Capture the cell that displays the provided text and extract its [X, Y] central coordinate. 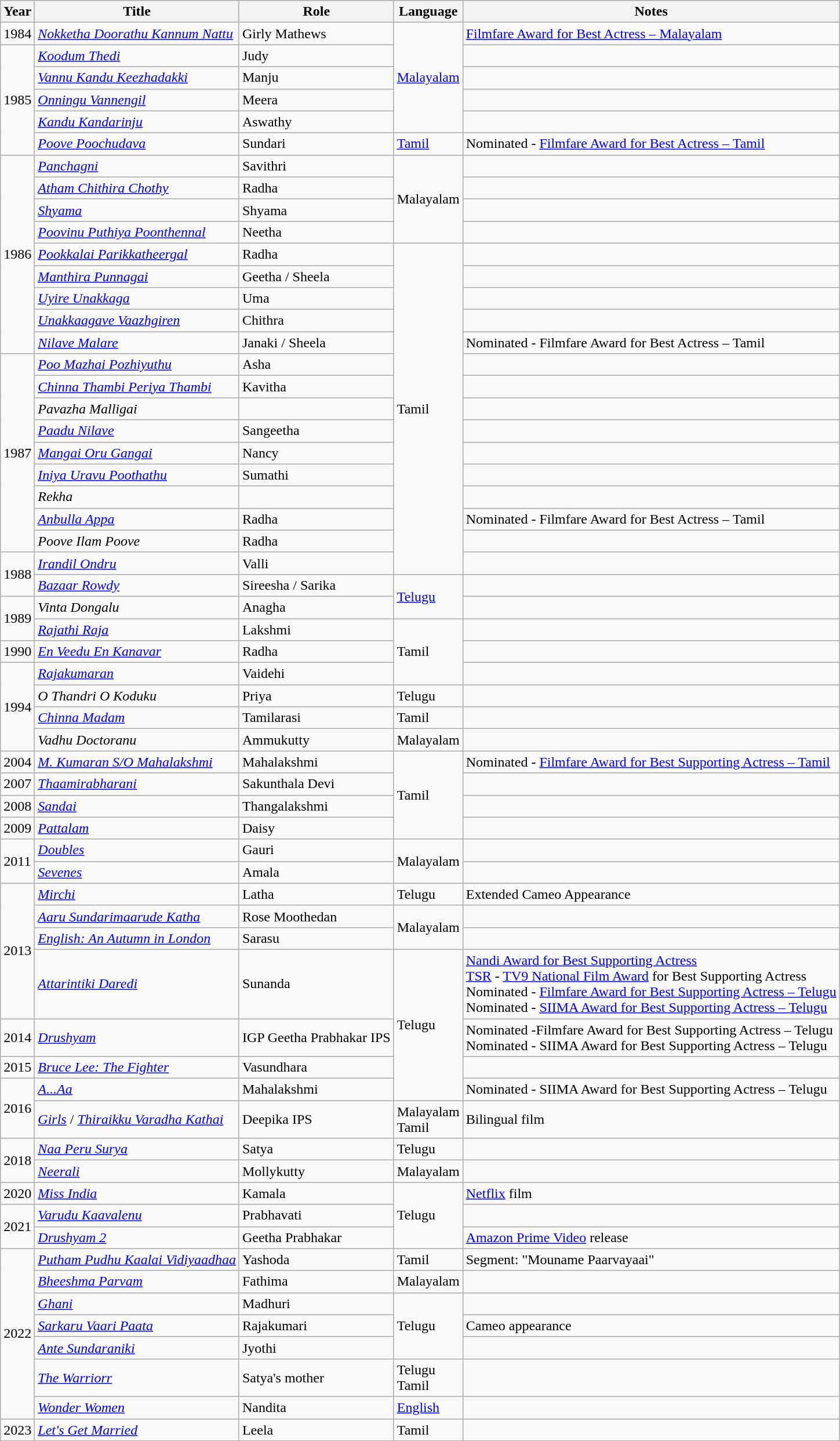
Pattalam [137, 828]
Uma [317, 299]
Satya [317, 1149]
Yashoda [317, 1259]
1994 [17, 707]
Mangai Oru Gangai [137, 453]
Chithra [317, 321]
Nokketha Doorathu Kannum Nattu [137, 34]
Rekha [137, 497]
Iniya Uravu Poothathu [137, 475]
Fathima [317, 1282]
Vadhu Doctoranu [137, 740]
1984 [17, 34]
Bheeshma Parvam [137, 1282]
Neetha [317, 232]
Ammukutty [317, 740]
Rajathi Raja [137, 629]
Girls / Thiraikku Varadha Kathai [137, 1119]
Poove Poochudava [137, 144]
2007 [17, 784]
Onningu Vannengil [137, 100]
Sevenes [137, 872]
M. Kumaran S/O Mahalakshmi [137, 762]
Mollykutty [317, 1171]
Putham Pudhu Kaalai Vidiyaadhaa [137, 1259]
Wonder Women [137, 1407]
O Thandri O Koduku [137, 696]
Netflix film [651, 1193]
Ghani [137, 1304]
Drushyam [137, 1037]
Miss India [137, 1193]
Kandu Kandarinju [137, 122]
Sireesha / Sarika [317, 585]
Thangalakshmi [317, 806]
Vaidehi [317, 674]
Nilave Malare [137, 343]
Nominated - SIIMA Award for Best Supporting Actress – Telugu [651, 1090]
Satya's mother [317, 1378]
Amala [317, 872]
Mirchi [137, 894]
Extended Cameo Appearance [651, 894]
Varudu Kaavalenu [137, 1215]
Priya [317, 696]
Anbulla Appa [137, 519]
Geetha Prabhakar [317, 1237]
Irandil Ondru [137, 563]
Thaamirabharani [137, 784]
Nominated - Filmfare Award for Best Supporting Actress – Tamil [651, 762]
Amazon Prime Video release [651, 1237]
Attarintiki Daredi [137, 983]
English: An Autumn in London [137, 938]
Pavazha Malligai [137, 409]
Naa Peru Surya [137, 1149]
Nancy [317, 453]
Segment: "Mouname Paarvayaai" [651, 1259]
Gauri [317, 850]
2018 [17, 1160]
Rajakumari [317, 1326]
Bruce Lee: The Fighter [137, 1068]
1987 [17, 453]
Sunanda [317, 983]
Leela [317, 1429]
Pookkalai Parikkatheergal [137, 254]
Sumathi [317, 475]
Tamilarasi [317, 718]
Sarasu [317, 938]
Vasundhara [317, 1068]
Bazaar Rowdy [137, 585]
The Warriorr [137, 1378]
Vinta Dongalu [137, 607]
Janaki / Sheela [317, 343]
Aswathy [317, 122]
Poove Ilam Poove [137, 541]
Cameo appearance [651, 1326]
Manju [317, 78]
Sangeetha [317, 431]
2008 [17, 806]
2020 [17, 1193]
Madhuri [317, 1304]
Sakunthala Devi [317, 784]
Notes [651, 12]
Chinna Madam [137, 718]
Poovinu Puthiya Poonthennal [137, 232]
2015 [17, 1068]
Filmfare Award for Best Actress – Malayalam [651, 34]
Judy [317, 56]
Let's Get Married [137, 1429]
Deepika IPS [317, 1119]
1990 [17, 652]
Paadu Nilave [137, 431]
2016 [17, 1109]
Drushyam 2 [137, 1237]
2013 [17, 951]
Lakshmi [317, 629]
Sundari [317, 144]
Nominated -Filmfare Award for Best Supporting Actress – TeluguNominated - SIIMA Award for Best Supporting Actress – Telugu [651, 1037]
Year [17, 12]
Meera [317, 100]
Poo Mazhai Pozhiyuthu [137, 365]
Kavitha [317, 387]
Title [137, 12]
Kamala [317, 1193]
2009 [17, 828]
Jyothi [317, 1348]
1986 [17, 254]
1985 [17, 100]
2004 [17, 762]
Valli [317, 563]
Vannu Kandu Keezhadakki [137, 78]
En Veedu En Kanavar [137, 652]
MalayalamTamil [428, 1119]
TeluguTamil [428, 1378]
Rose Moothedan [317, 916]
Chinna Thambi Periya Thambi [137, 387]
2011 [17, 861]
A...Aa [137, 1090]
Geetha / Sheela [317, 277]
English [428, 1407]
Language [428, 12]
Nandita [317, 1407]
Panchagni [137, 166]
Daisy [317, 828]
2021 [17, 1226]
Ante Sundaraniki [137, 1348]
Neerali [137, 1171]
Manthira Punnagai [137, 277]
Doubles [137, 850]
Uyire Unakkaga [137, 299]
Aaru Sundarimaarude Katha [137, 916]
Atham Chithira Chothy [137, 188]
Role [317, 12]
2023 [17, 1429]
Bilingual film [651, 1119]
Sandai [137, 806]
1989 [17, 618]
Sarkaru Vaari Paata [137, 1326]
2014 [17, 1037]
Koodum Thedi [137, 56]
IGP Geetha Prabhakar IPS [317, 1037]
Savithri [317, 166]
Anagha [317, 607]
2022 [17, 1334]
Unakkaagave Vaazhgiren [137, 321]
1988 [17, 574]
Prabhavati [317, 1215]
Asha [317, 365]
Rajakumaran [137, 674]
Girly Mathews [317, 34]
Latha [317, 894]
